Provide the [x, y] coordinate of the cell's center where the given text is located.  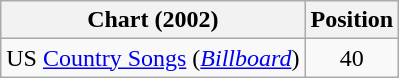
40 [352, 58]
US Country Songs (Billboard) [153, 58]
Position [352, 20]
Chart (2002) [153, 20]
